Capture the cell that displays the provided text and extract its (X, Y) central coordinate. 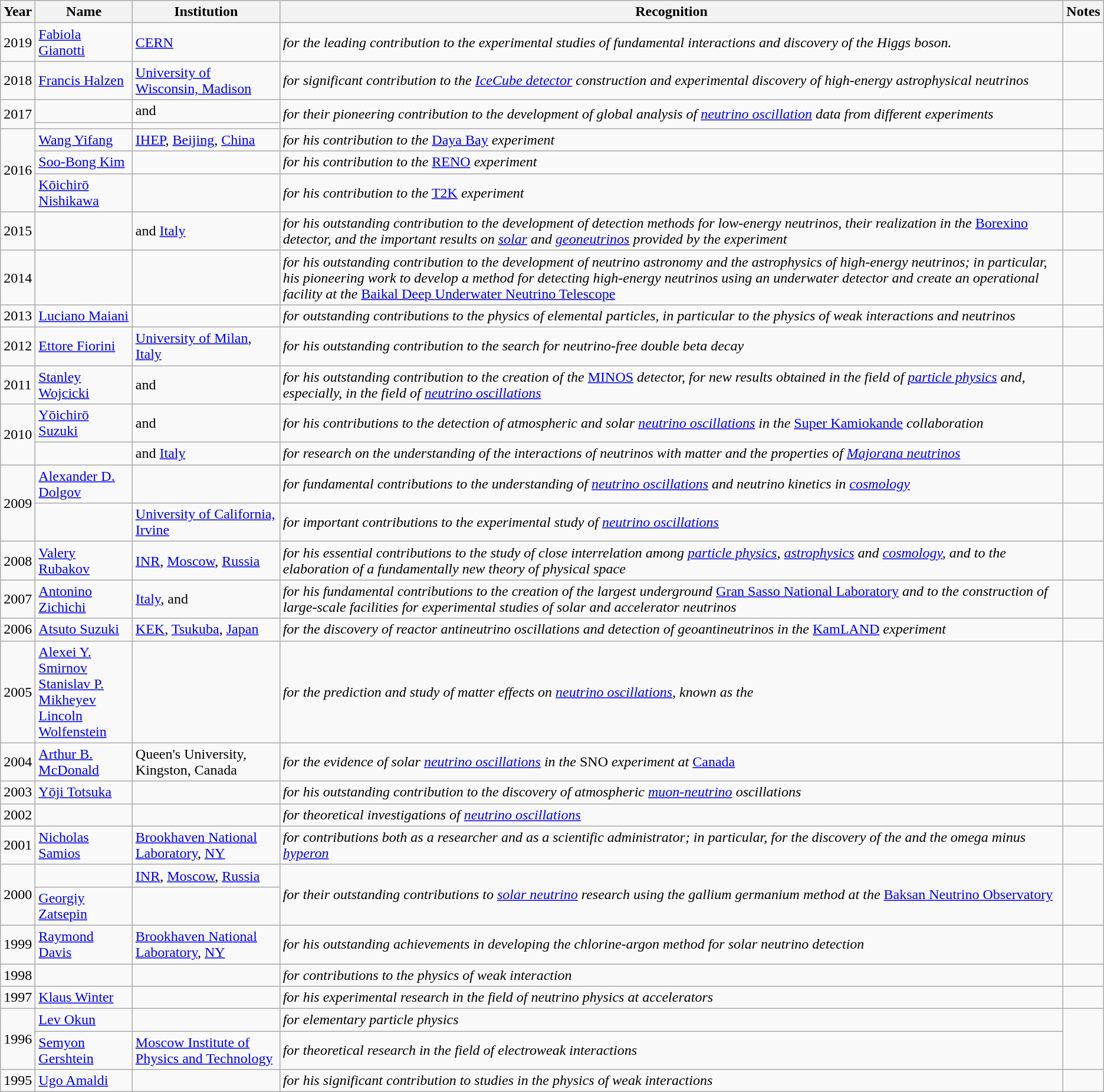
Year (18, 12)
2009 (18, 503)
IHEP, Beijing, China (206, 140)
for his contribution to the Daya Bay experiment (671, 140)
Georgiy Zatsepin (84, 906)
Notes (1083, 12)
for fundamental contributions to the understanding of neutrino oscillations and neutrino kinetics in cosmology (671, 484)
Yōji Totsuka (84, 792)
for contributions both as a researcher and as a scientific administrator; in particular, for the discovery of the and the omega minus hyperon (671, 845)
Italy, and (206, 599)
2005 (18, 691)
for his contribution to the RENO experiment (671, 162)
Ettore Fiorini (84, 346)
Atsuto Suzuki (84, 629)
Fabiola Gianotti (84, 42)
for outstanding contributions to the physics of elemental particles, in particular to the physics of weak interactions and neutrinos (671, 316)
Queen's University, Kingston, Canada (206, 762)
Kōichirō Nishikawa (84, 192)
2006 (18, 629)
for theoretical research in the field of electroweak interactions (671, 1050)
2017 (18, 114)
Francis Halzen (84, 80)
Moscow Institute of Physics and Technology (206, 1050)
2007 (18, 599)
Lev Okun (84, 1020)
2004 (18, 762)
1999 (18, 944)
CERN (206, 42)
for the leading contribution to the experimental studies of fundamental interactions and discovery of the Higgs boson. (671, 42)
Ugo Amaldi (84, 1081)
2016 (18, 170)
2015 (18, 231)
for his contributions to the detection of atmospheric and solar neutrino oscillations in the Super Kamiokande collaboration (671, 424)
for his outstanding contribution to the discovery of atmospheric muon-neutrino oscillations (671, 792)
for his outstanding achievements in developing the chlorine-argon method for solar neutrino detection (671, 944)
for his significant contribution to studies in the physics of weak interactions (671, 1081)
Soo-Bong Kim (84, 162)
University of Milan, Italy (206, 346)
for his experimental research in the field of neutrino physics at accelerators (671, 998)
Alexander D. Dolgov (84, 484)
for their pioneering contribution to the development of global analysis of neutrino oscillation data from different experiments (671, 114)
Klaus Winter (84, 998)
1995 (18, 1081)
Nicholas Samios (84, 845)
Semyon Gershtein (84, 1050)
for important contributions to the experimental study of neutrino oscillations (671, 523)
University of California, Irvine (206, 523)
for contributions to the physics of weak interaction (671, 975)
Antonino Zichichi (84, 599)
2010 (18, 434)
University of Wisconsin, Madison (206, 80)
for research on the understanding of the interactions of neutrinos with matter and the properties of Majorana neutrinos (671, 454)
1997 (18, 998)
Stanley Wojcicki (84, 385)
KEK, Tsukuba, Japan (206, 629)
Luciano Maiani (84, 316)
Alexei Y. SmirnovStanislav P. MikheyevLincoln Wolfenstein (84, 691)
for his contribution to the T2K experiment (671, 192)
for the prediction and study of matter effects on neutrino oscillations, known as the (671, 691)
2012 (18, 346)
Valery Rubakov (84, 560)
2019 (18, 42)
2001 (18, 845)
2000 (18, 894)
2011 (18, 385)
Name (84, 12)
for elementary particle physics (671, 1020)
for the discovery of reactor antineutrino oscillations and detection of geoantineutrinos in the KamLAND experiment (671, 629)
for his outstanding contribution to the search for neutrino-free double beta decay (671, 346)
1998 (18, 975)
for significant contribution to the IceCube detector construction and experimental discovery of high-energy astrophysical neutrinos (671, 80)
Yōichirō Suzuki (84, 424)
2018 (18, 80)
Wang Yifang (84, 140)
2008 (18, 560)
1996 (18, 1039)
Arthur B. McDonald (84, 762)
Institution (206, 12)
Recognition (671, 12)
Raymond Davis (84, 944)
for theoretical investigations of neutrino oscillations (671, 815)
for the evidence of solar neutrino oscillations in the SNO experiment at Canada (671, 762)
2014 (18, 277)
2003 (18, 792)
2013 (18, 316)
2002 (18, 815)
for their outstanding contributions to solar neutrino research using the gallium germanium method at the Baksan Neutrino Observatory (671, 894)
